Pinpoint the cell where the given text exists, returning its [X, Y] midpoint coordinate. 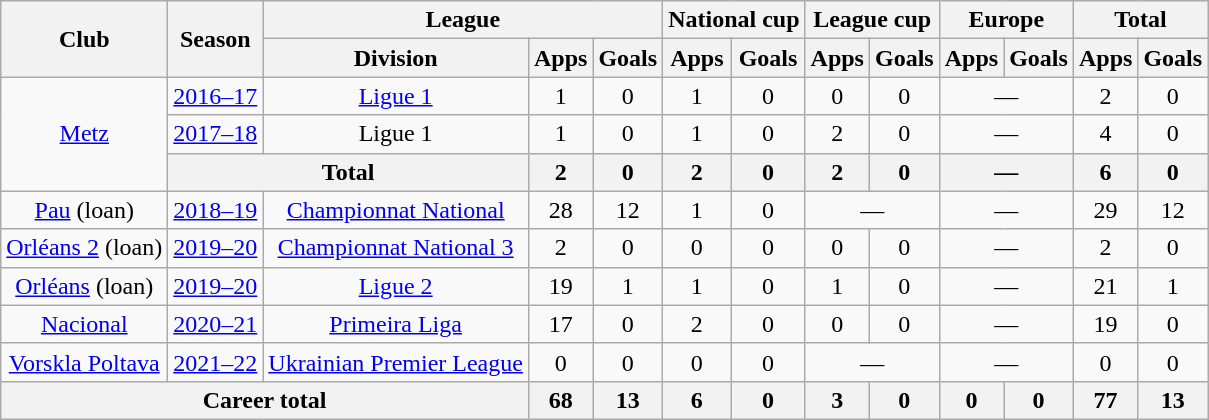
2021–22 [216, 362]
2017–18 [216, 134]
League [463, 20]
Orléans (loan) [84, 286]
28 [560, 210]
17 [560, 324]
3 [837, 400]
Ligue 2 [396, 286]
Pau (loan) [84, 210]
Season [216, 39]
4 [1105, 134]
77 [1105, 400]
68 [560, 400]
Division [396, 58]
Europe [1006, 20]
League cup [872, 20]
2016–17 [216, 96]
Orléans 2 (loan) [84, 248]
Vorskla Poltava [84, 362]
29 [1105, 210]
2020–21 [216, 324]
Championnat National 3 [396, 248]
Nacional [84, 324]
Career total [265, 400]
21 [1105, 286]
National cup [734, 20]
Primeira Liga [396, 324]
Championnat National [396, 210]
Ukrainian Premier League [396, 362]
2018–19 [216, 210]
Metz [84, 134]
Club [84, 39]
